Detect which cell encompasses the target text, then output its [x, y] center coordinate. 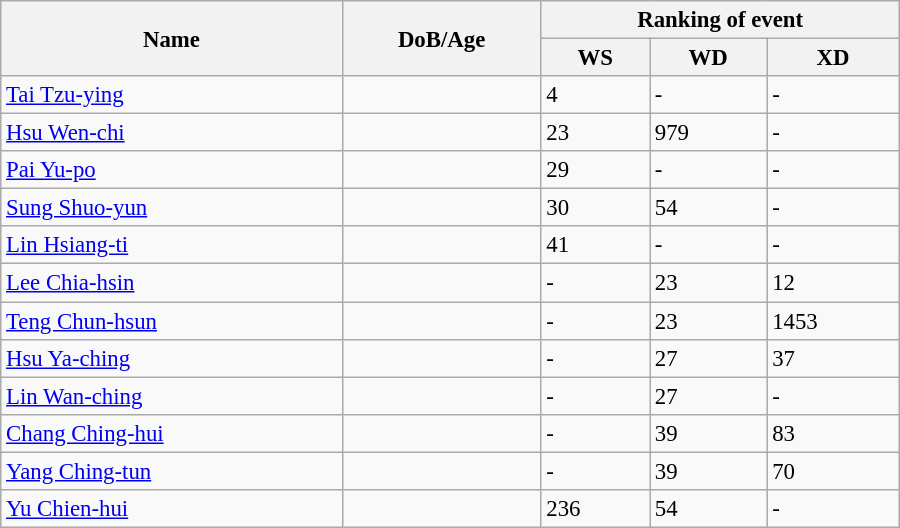
Hsu Ya-ching [172, 358]
236 [595, 509]
Name [172, 38]
Yang Ching-tun [172, 471]
37 [833, 358]
Ranking of event [720, 20]
30 [595, 208]
Tai Tzu-ying [172, 95]
Sung Shuo-yun [172, 208]
Lin Wan-ching [172, 396]
979 [708, 133]
83 [833, 433]
29 [595, 170]
Teng Chun-hsun [172, 321]
70 [833, 471]
WS [595, 58]
XD [833, 58]
DoB/Age [442, 38]
Hsu Wen-chi [172, 133]
WD [708, 58]
Lee Chia-hsin [172, 283]
12 [833, 283]
4 [595, 95]
41 [595, 245]
Yu Chien-hui [172, 509]
Lin Hsiang-ti [172, 245]
Chang Ching-hui [172, 433]
Pai Yu-po [172, 170]
1453 [833, 321]
